Search for the cell housing the specified text and yield its (X, Y) center coordinate. 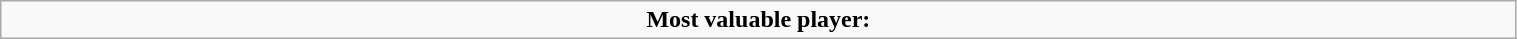
Most valuable player: (758, 20)
